Capture the cell that displays the provided text and extract its (x, y) central coordinate. 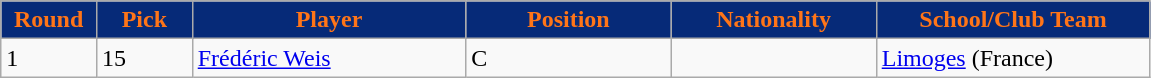
Nationality (774, 20)
15 (144, 58)
Limoges (France) (1013, 58)
School/Club Team (1013, 20)
Frédéric Weis (329, 58)
Round (49, 20)
Position (568, 20)
C (568, 58)
1 (49, 58)
Pick (144, 20)
Player (329, 20)
